Find where the given text appears and provide that cell's center as [X, Y] coordinate. 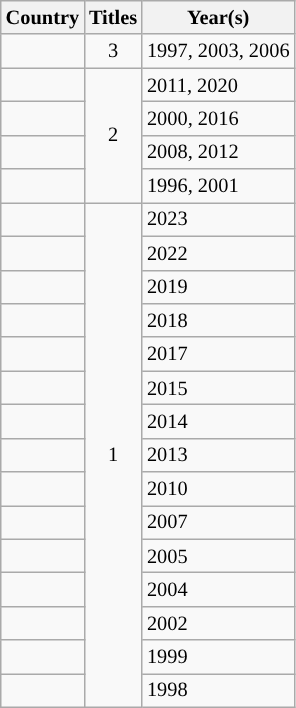
Year(s) [218, 17]
1998 [218, 690]
2023 [218, 219]
2022 [218, 253]
2008, 2012 [218, 152]
3 [113, 51]
2019 [218, 287]
2004 [218, 589]
2011, 2020 [218, 85]
2002 [218, 623]
2015 [218, 388]
1996, 2001 [218, 186]
2017 [218, 354]
1997, 2003, 2006 [218, 51]
1999 [218, 657]
2018 [218, 320]
2014 [218, 421]
Country [42, 17]
1 [113, 454]
Titles [113, 17]
2000, 2016 [218, 118]
2010 [218, 489]
2 [113, 136]
2007 [218, 522]
2013 [218, 455]
2005 [218, 556]
